Return the (x, y) coordinate for the center point of the cell that contains the specified text.  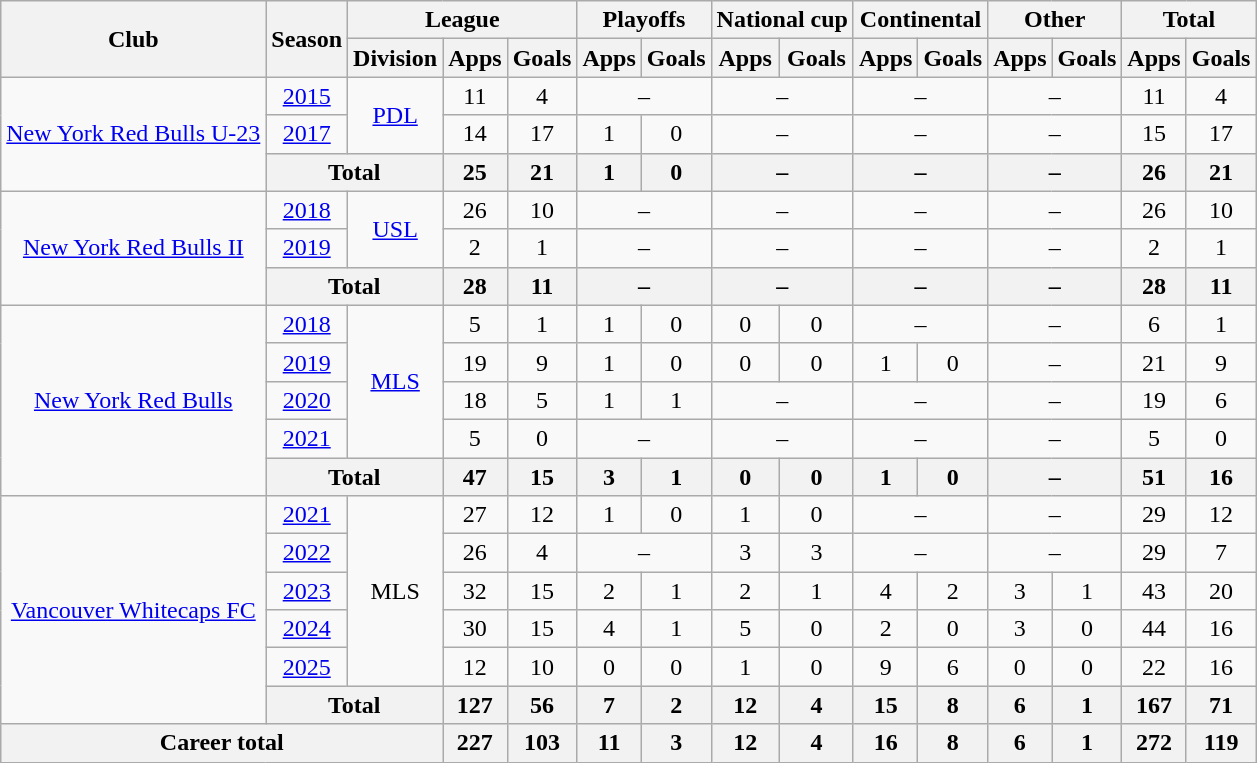
22 (1154, 667)
League (462, 20)
56 (542, 705)
227 (475, 743)
51 (1154, 477)
2024 (307, 629)
Club (134, 39)
National cup (782, 20)
Playoffs (644, 20)
2023 (307, 591)
Season (307, 39)
Career total (222, 743)
32 (475, 591)
20 (1221, 591)
2015 (307, 96)
Division (396, 58)
127 (475, 705)
272 (1154, 743)
43 (1154, 591)
119 (1221, 743)
71 (1221, 705)
PDL (396, 115)
2025 (307, 667)
14 (475, 134)
2022 (307, 553)
2017 (307, 134)
New York Red Bulls U-23 (134, 134)
27 (475, 515)
103 (542, 743)
2020 (307, 400)
30 (475, 629)
47 (475, 477)
Vancouver Whitecaps FC (134, 610)
Other (1055, 20)
44 (1154, 629)
New York Red Bulls (134, 400)
18 (475, 400)
167 (1154, 705)
25 (475, 172)
New York Red Bulls II (134, 248)
Continental (920, 20)
USL (396, 229)
